Pinpoint the cell where the given text exists, returning its (x, y) midpoint coordinate. 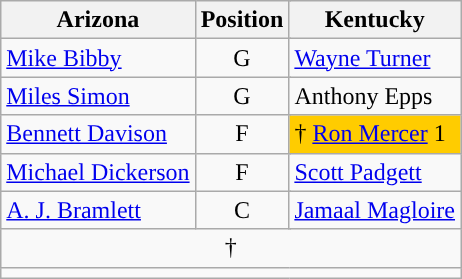
Position (242, 20)
Scott Padgett (375, 172)
Kentucky (375, 20)
Jamaal Magloire (375, 210)
† Ron Mercer 1 (375, 134)
C (242, 210)
Miles Simon (98, 96)
Michael Dickerson (98, 172)
Arizona (98, 20)
Mike Bibby (98, 58)
A. J. Bramlett (98, 210)
† (231, 248)
Bennett Davison (98, 134)
Wayne Turner (375, 58)
Anthony Epps (375, 96)
